Identify which cell holds the provided text, then report its [x, y] central coordinate. 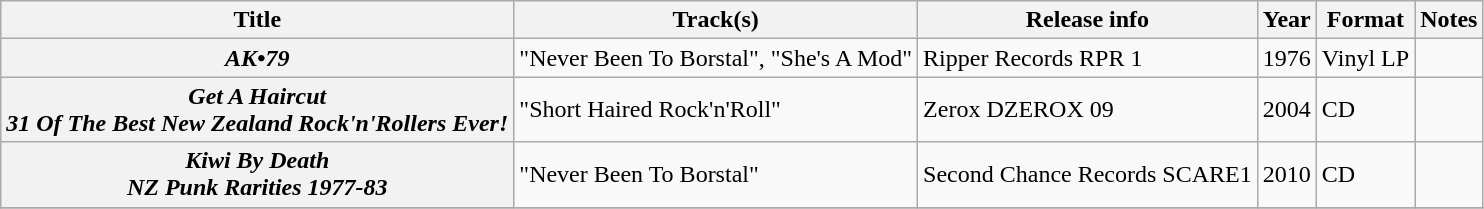
1976 [1286, 58]
Release info [1088, 20]
Zerox DZEROX 09 [1088, 110]
"Short Haired Rock'n'Roll" [716, 110]
AK•79 [258, 58]
Format [1365, 20]
Second Chance Records SCARE1 [1088, 174]
Kiwi By DeathNZ Punk Rarities 1977-83 [258, 174]
Year [1286, 20]
Track(s) [716, 20]
"Never Been To Borstal", "She's A Mod" [716, 58]
Ripper Records RPR 1 [1088, 58]
Vinyl LP [1365, 58]
2004 [1286, 110]
2010 [1286, 174]
Notes [1449, 20]
Get A Haircut31 Of The Best New Zealand Rock'n'Rollers Ever! [258, 110]
"Never Been To Borstal" [716, 174]
Title [258, 20]
